Provide the [X, Y] coordinate of the cell's center where the given text is located.  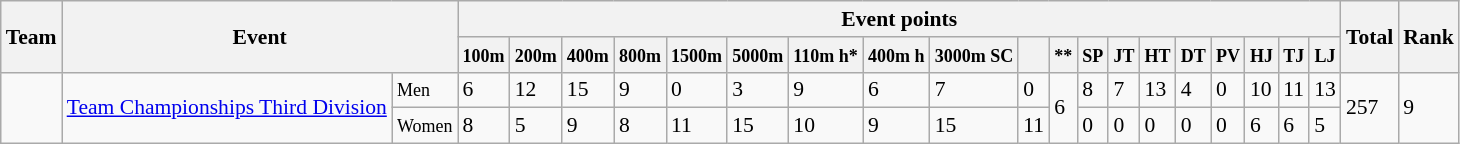
Event points [900, 19]
257 [1370, 108]
Men [425, 90]
4 [1194, 90]
LJ [1325, 55]
SP [1092, 55]
Team Championships Third Division [227, 108]
Women [425, 126]
PV [1228, 55]
400m h [896, 55]
HT [1158, 55]
12 [536, 90]
Rank [1428, 36]
JT [1124, 55]
200m [536, 55]
Event [260, 36]
800m [640, 55]
TJ [1294, 55]
DT [1194, 55]
Team [32, 36]
400m [588, 55]
Total [1370, 36]
HJ [1262, 55]
100m [484, 55]
1500m [696, 55]
110m h* [826, 55]
3 [758, 90]
5000m [758, 55]
** [1063, 55]
3000m SC [974, 55]
